Scan for the cell matching the given text and deliver its (x, y) coordinate at center. 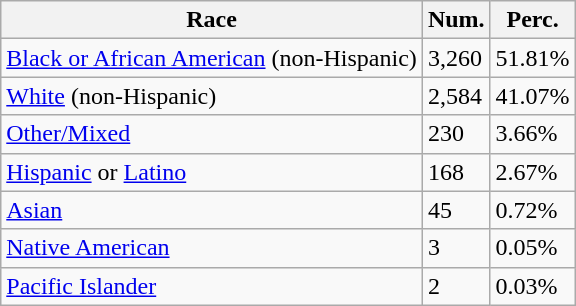
0.03% (532, 286)
2,584 (456, 96)
3.66% (532, 134)
2.67% (532, 172)
Num. (456, 20)
Asian (212, 210)
Native American (212, 248)
White (non-Hispanic) (212, 96)
0.05% (532, 248)
51.81% (532, 58)
Pacific Islander (212, 286)
168 (456, 172)
3 (456, 248)
Race (212, 20)
41.07% (532, 96)
Hispanic or Latino (212, 172)
Other/Mixed (212, 134)
0.72% (532, 210)
2 (456, 286)
230 (456, 134)
45 (456, 210)
3,260 (456, 58)
Perc. (532, 20)
Black or African American (non-Hispanic) (212, 58)
